Capture the cell that displays the provided text and extract its (X, Y) central coordinate. 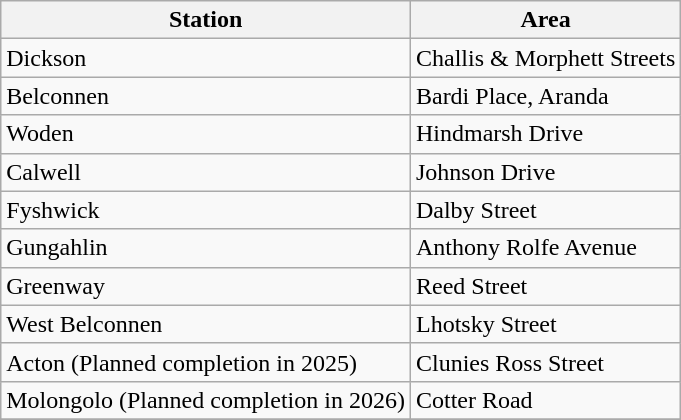
Johnson Drive (545, 172)
Lhotsky Street (545, 324)
Cotter Road (545, 400)
Woden (206, 134)
Calwell (206, 172)
Clunies Ross Street (545, 362)
Anthony Rolfe Avenue (545, 248)
Greenway (206, 286)
Area (545, 20)
Station (206, 20)
Acton (Planned completion in 2025) (206, 362)
Bardi Place, Aranda (545, 96)
Dalby Street (545, 210)
Hindmarsh Drive (545, 134)
Fyshwick (206, 210)
West Belconnen (206, 324)
Challis & Morphett Streets (545, 58)
Dickson (206, 58)
Belconnen (206, 96)
Gungahlin (206, 248)
Molongolo (Planned completion in 2026) (206, 400)
Reed Street (545, 286)
